Output the [x, y] coordinate of the center of the cell containing the given text.  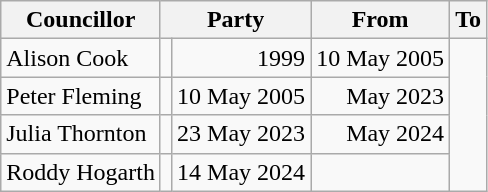
14 May 2024 [242, 172]
Party [235, 20]
To [468, 20]
Roddy Hogarth [81, 172]
From [380, 20]
1999 [242, 58]
Peter Fleming [81, 96]
Councillor [81, 20]
23 May 2023 [242, 134]
May 2023 [380, 96]
May 2024 [380, 134]
Julia Thornton [81, 134]
Alison Cook [81, 58]
